Search for the cell housing the specified text and yield its [X, Y] center coordinate. 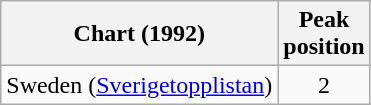
2 [324, 85]
Sweden (Sverigetopplistan) [140, 85]
Chart (1992) [140, 34]
Peakposition [324, 34]
